Output the (X, Y) coordinate of the center of the cell containing the given text.  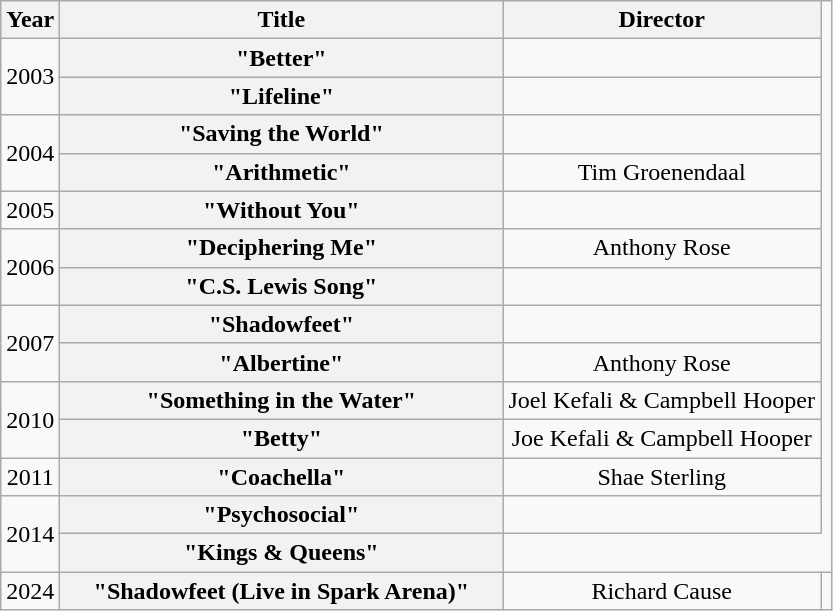
"Shadowfeet" (282, 324)
Director (662, 20)
2006 (30, 267)
"Something in the Water" (282, 400)
2005 (30, 210)
2014 (30, 534)
"Coachella" (282, 477)
Joe Kefali & Campbell Hooper (662, 438)
Richard Cause (662, 591)
Tim Groenendaal (662, 172)
"Without You" (282, 210)
"Betty" (282, 438)
2011 (30, 477)
2007 (30, 343)
2004 (30, 153)
"Psychosocial" (282, 515)
"Kings & Queens" (282, 553)
"Deciphering Me" (282, 248)
"Arithmetic" (282, 172)
Title (282, 20)
"Saving the World" (282, 134)
2024 (30, 591)
2010 (30, 419)
Shae Sterling (662, 477)
Year (30, 20)
"Lifeline" (282, 96)
"Better" (282, 58)
Joel Kefali & Campbell Hooper (662, 400)
2003 (30, 77)
"Albertine" (282, 362)
"C.S. Lewis Song" (282, 286)
"Shadowfeet (Live in Spark Arena)" (282, 591)
